Return [x, y] of the center of cell containing provided text 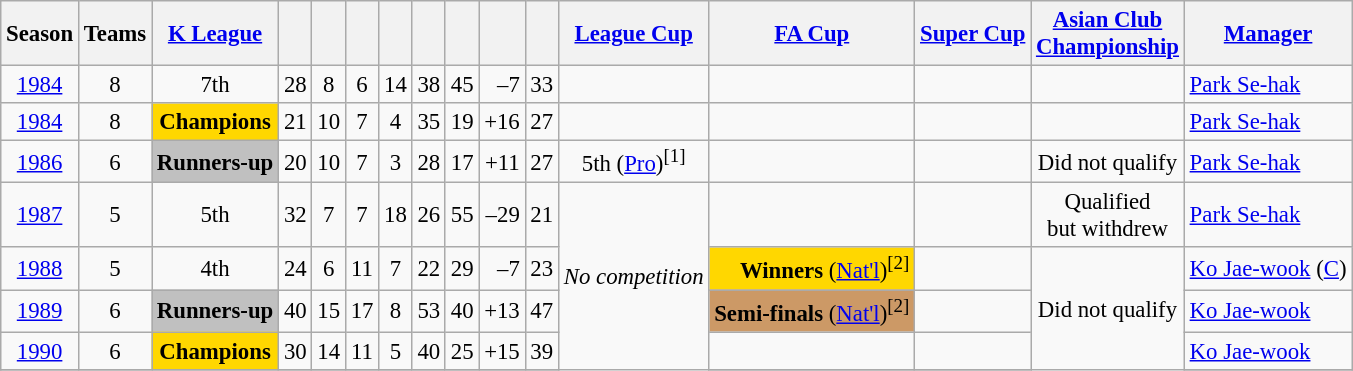
55 [462, 216]
+15 [502, 351]
53 [428, 311]
15 [328, 311]
Manager [1268, 34]
47 [542, 311]
23 [542, 269]
+11 [502, 162]
+13 [502, 311]
45 [462, 85]
26 [428, 216]
Super Cup [973, 34]
5th [216, 216]
–29 [502, 216]
Ko Jae-wook (C) [1268, 269]
4 [396, 122]
7th [216, 85]
K League [216, 34]
19 [462, 122]
Semi-finals (Nat'l)[2] [812, 311]
1987 [40, 216]
+16 [502, 122]
No competition [633, 276]
32 [296, 216]
1989 [40, 311]
33 [542, 85]
5th (Pro)[1] [633, 162]
Winners (Nat'l)[2] [812, 269]
4th [216, 269]
22 [428, 269]
25 [462, 351]
Teams [114, 34]
Qualifiedbut withdrew [1108, 216]
Asian ClubChampionship [1108, 34]
39 [542, 351]
30 [296, 351]
35 [428, 122]
1986 [40, 162]
League Cup [633, 34]
18 [396, 216]
FA Cup [812, 34]
1988 [40, 269]
1990 [40, 351]
24 [296, 269]
38 [428, 85]
29 [462, 269]
3 [396, 162]
20 [296, 162]
Season [40, 34]
